Extract the [X, Y] coordinate from the center of the cell holding the provided text.  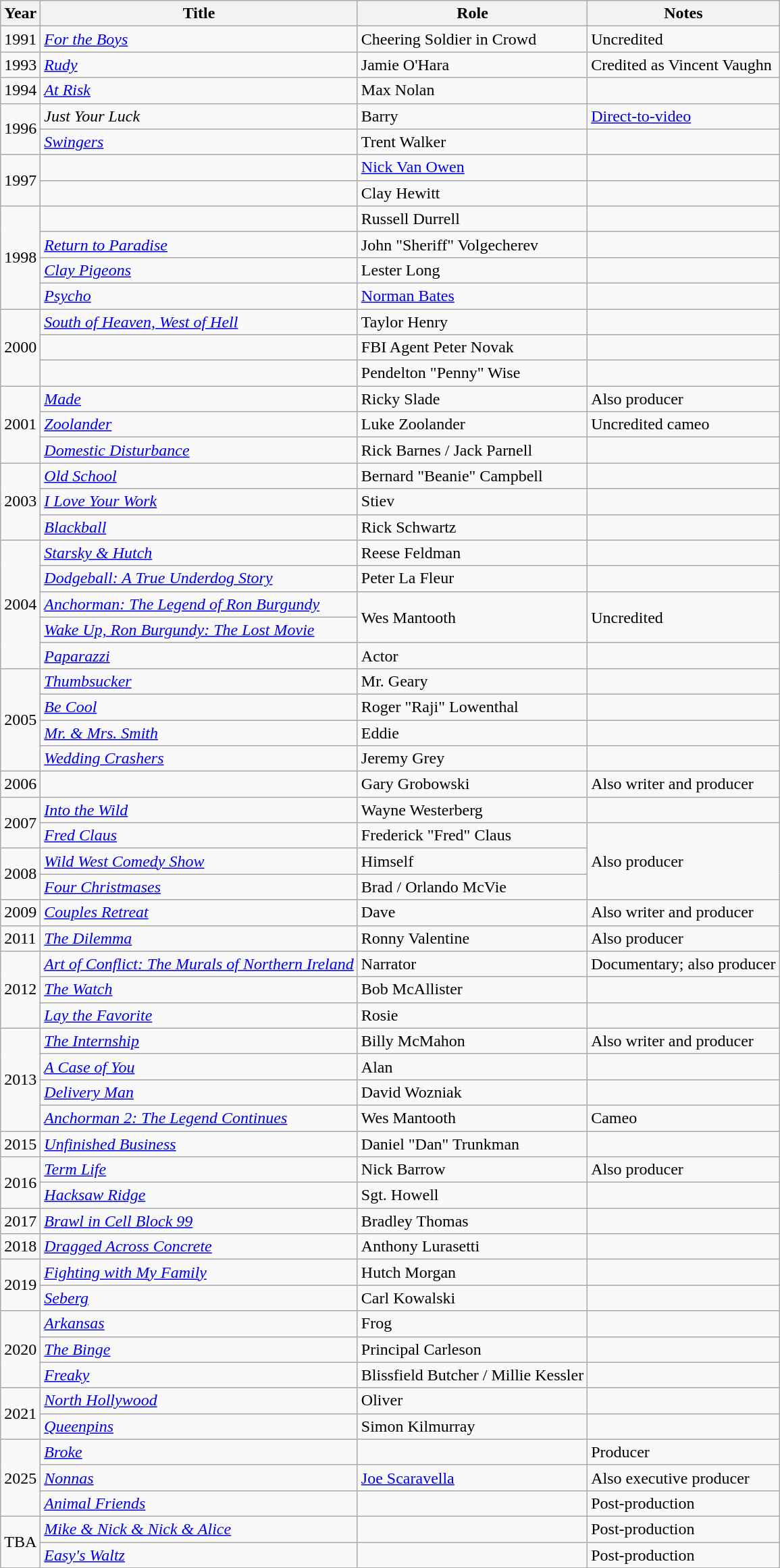
Nick Van Owen [472, 167]
Dave [472, 913]
Swingers [199, 142]
2015 [20, 1144]
Simon Kilmurray [472, 1426]
Anchorman 2: The Legend Continues [199, 1118]
Nonnas [199, 1478]
Ricky Slade [472, 399]
The Internship [199, 1041]
Rosie [472, 1015]
2007 [20, 823]
2001 [20, 425]
Documentary; also producer [683, 964]
Title [199, 13]
Rick Schwartz [472, 527]
Himself [472, 861]
2012 [20, 990]
Mr. & Mrs. Smith [199, 732]
Mike & Nick & Nick & Alice [199, 1529]
Year [20, 13]
2008 [20, 874]
Frederick "Fred" Claus [472, 836]
2011 [20, 938]
1997 [20, 180]
Starsky & Hutch [199, 553]
Couples Retreat [199, 913]
Billy McMahon [472, 1041]
Roger "Raji" Lowenthal [472, 707]
1998 [20, 257]
Wake Up, Ron Burgundy: The Lost Movie [199, 630]
TBA [20, 1542]
Narrator [472, 964]
1994 [20, 90]
The Binge [199, 1349]
Wild West Comedy Show [199, 861]
Daniel "Dan" Trunkman [472, 1144]
Just Your Luck [199, 116]
Seberg [199, 1298]
Notes [683, 13]
Brawl in Cell Block 99 [199, 1221]
Trent Walker [472, 142]
Rick Barnes / Jack Parnell [472, 450]
I Love Your Work [199, 502]
Art of Conflict: The Murals of Northern Ireland [199, 964]
Easy's Waltz [199, 1555]
Made [199, 399]
Freaky [199, 1375]
1996 [20, 129]
Blackball [199, 527]
Alan [472, 1066]
Clay Hewitt [472, 193]
1991 [20, 39]
For the Boys [199, 39]
Gary Grobowski [472, 784]
Clay Pigeons [199, 270]
Fighting with My Family [199, 1272]
Frog [472, 1324]
Wedding Crashers [199, 759]
Queenpins [199, 1426]
Fred Claus [199, 836]
2019 [20, 1285]
Psycho [199, 296]
John "Sheriff" Volgecherev [472, 244]
Blissfield Butcher / Millie Kessler [472, 1375]
Old School [199, 476]
2006 [20, 784]
2016 [20, 1183]
Lay the Favorite [199, 1015]
Oliver [472, 1401]
2000 [20, 348]
Mr. Geary [472, 681]
Bernard "Beanie" Campbell [472, 476]
2020 [20, 1349]
Brad / Orlando McVie [472, 887]
Russell Durrell [472, 219]
2017 [20, 1221]
Principal Carleson [472, 1349]
2025 [20, 1478]
Stiev [472, 502]
Luke Zoolander [472, 425]
Delivery Man [199, 1092]
Reese Feldman [472, 553]
2013 [20, 1079]
Bradley Thomas [472, 1221]
Broke [199, 1452]
Pendelton "Penny" Wise [472, 373]
Uncredited cameo [683, 425]
2018 [20, 1247]
Wayne Westerberg [472, 810]
Anthony Lurasetti [472, 1247]
Barry [472, 116]
South of Heaven, West of Hell [199, 322]
FBI Agent Peter Novak [472, 348]
Role [472, 13]
2004 [20, 604]
Joe Scaravella [472, 1478]
Hacksaw Ridge [199, 1195]
2005 [20, 720]
Hutch Morgan [472, 1272]
Cameo [683, 1118]
Zoolander [199, 425]
Paparazzi [199, 655]
Animal Friends [199, 1503]
Taylor Henry [472, 322]
Credited as Vincent Vaughn [683, 65]
Four Christmases [199, 887]
Dragged Across Concrete [199, 1247]
Direct-to-video [683, 116]
Carl Kowalski [472, 1298]
Actor [472, 655]
Norman Bates [472, 296]
Rudy [199, 65]
Peter La Fleur [472, 578]
Return to Paradise [199, 244]
Eddie [472, 732]
Cheering Soldier in Crowd [472, 39]
Be Cool [199, 707]
Ronny Valentine [472, 938]
Into the Wild [199, 810]
Nick Barrow [472, 1170]
Anchorman: The Legend of Ron Burgundy [199, 604]
Dodgeball: A True Underdog Story [199, 578]
David Wozniak [472, 1092]
2003 [20, 502]
Producer [683, 1452]
At Risk [199, 90]
Lester Long [472, 270]
Bob McAllister [472, 990]
Jeremy Grey [472, 759]
Unfinished Business [199, 1144]
A Case of You [199, 1066]
Also executive producer [683, 1478]
1993 [20, 65]
Term Life [199, 1170]
Max Nolan [472, 90]
Jamie O'Hara [472, 65]
Arkansas [199, 1324]
The Watch [199, 990]
North Hollywood [199, 1401]
Sgt. Howell [472, 1195]
Domestic Disturbance [199, 450]
The Dilemma [199, 938]
2009 [20, 913]
2021 [20, 1413]
Thumbsucker [199, 681]
